From the cell containing the given text, extract its center point as [x, y] coordinate. 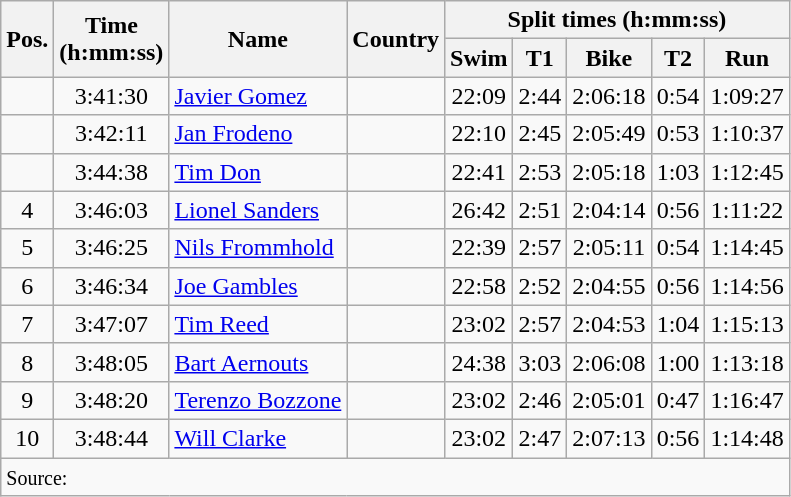
2:07:13 [609, 438]
Nils Frommhold [258, 248]
2:05:49 [609, 134]
3:41:30 [112, 96]
1:10:37 [747, 134]
1:00 [678, 362]
Run [747, 58]
3:46:34 [112, 286]
2:04:14 [609, 210]
8 [28, 362]
Time(h:mm:ss) [112, 39]
Will Clarke [258, 438]
2:46 [540, 400]
2:44 [540, 96]
1:13:18 [747, 362]
5 [28, 248]
Tim Don [258, 172]
3:46:03 [112, 210]
1:04 [678, 324]
1:16:47 [747, 400]
3:46:25 [112, 248]
2:05:11 [609, 248]
3:47:07 [112, 324]
2:47 [540, 438]
1:03 [678, 172]
0:53 [678, 134]
3:48:44 [112, 438]
3:42:11 [112, 134]
Lionel Sanders [258, 210]
3:03 [540, 362]
Bike [609, 58]
2:06:08 [609, 362]
1:14:56 [747, 286]
2:05:18 [609, 172]
2:05:01 [609, 400]
1:14:48 [747, 438]
Joe Gambles [258, 286]
T1 [540, 58]
Pos. [28, 39]
Tim Reed [258, 324]
26:42 [479, 210]
1:14:45 [747, 248]
3:48:05 [112, 362]
22:10 [479, 134]
2:04:53 [609, 324]
Split times (h:mm:ss) [618, 20]
6 [28, 286]
2:45 [540, 134]
Swim [479, 58]
22:09 [479, 96]
7 [28, 324]
T2 [678, 58]
2:04:55 [609, 286]
4 [28, 210]
2:52 [540, 286]
9 [28, 400]
Country [396, 39]
22:41 [479, 172]
1:12:45 [747, 172]
3:44:38 [112, 172]
Name [258, 39]
2:51 [540, 210]
1:11:22 [747, 210]
1:15:13 [747, 324]
2:53 [540, 172]
10 [28, 438]
Bart Aernouts [258, 362]
0:47 [678, 400]
24:38 [479, 362]
22:39 [479, 248]
Source: [396, 477]
Javier Gomez [258, 96]
1:09:27 [747, 96]
2:06:18 [609, 96]
3:48:20 [112, 400]
Jan Frodeno [258, 134]
Terenzo Bozzone [258, 400]
22:58 [479, 286]
